Identify which cell holds the provided text, then report its (x, y) central coordinate. 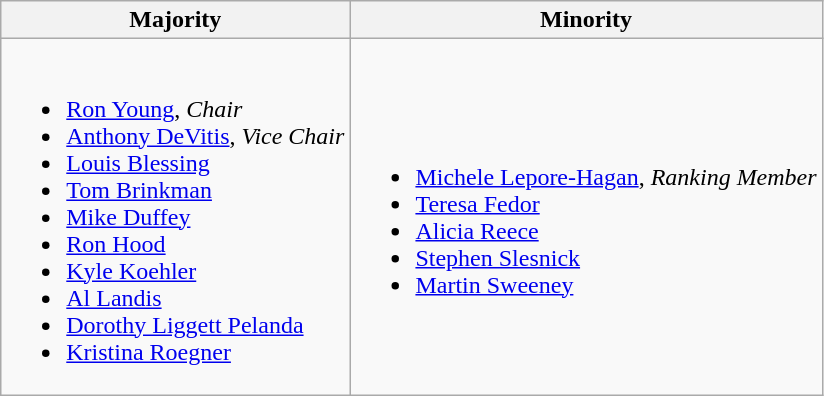
Minority (586, 20)
Majority (176, 20)
Michele Lepore-Hagan, Ranking MemberTeresa FedorAlicia ReeceStephen SlesnickMartin Sweeney (586, 217)
Ron Young, ChairAnthony DeVitis, Vice ChairLouis BlessingTom BrinkmanMike DuffeyRon HoodKyle KoehlerAl LandisDorothy Liggett PelandaKristina Roegner (176, 217)
